From the cell containing the given text, extract its center point as [X, Y] coordinate. 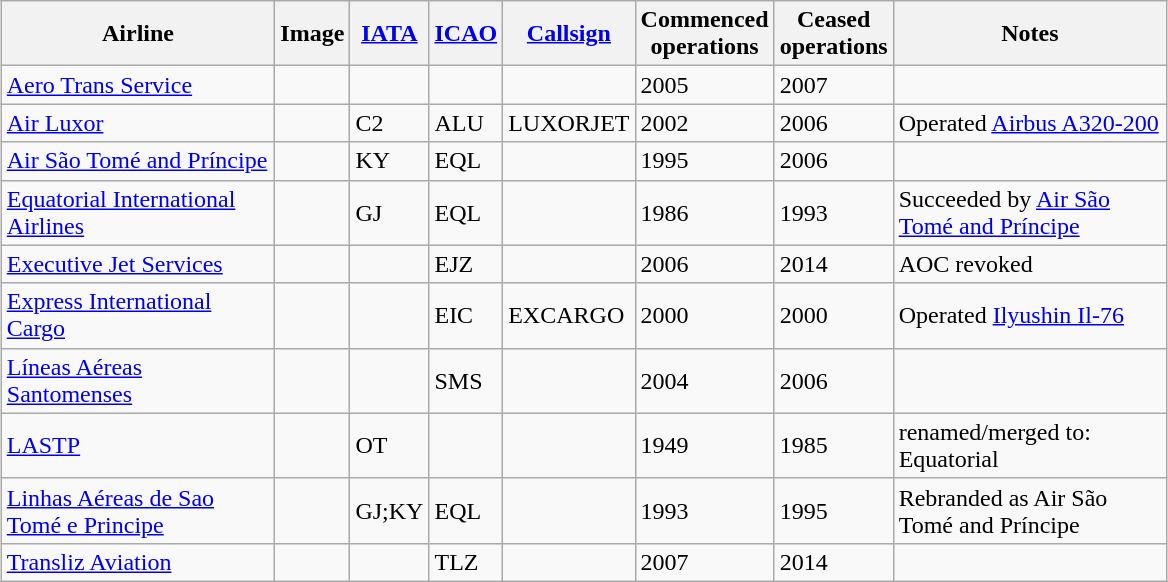
Linhas Aéreas de Sao Tomé e Principe [138, 510]
IATA [390, 34]
renamed/merged to: Equatorial [1030, 446]
LUXORJET [569, 123]
EJZ [466, 264]
2002 [704, 123]
Equatorial International Airlines [138, 212]
1949 [704, 446]
ALU [466, 123]
EIC [466, 316]
Express International Cargo [138, 316]
LASTP [138, 446]
Airline [138, 34]
GJ;KY [390, 510]
Ceasedoperations [834, 34]
Succeeded by Air São Tomé and Príncipe [1030, 212]
Transliz Aviation [138, 562]
2004 [704, 380]
Notes [1030, 34]
TLZ [466, 562]
EXCARGO [569, 316]
Rebranded as Air São Tomé and Príncipe [1030, 510]
2005 [704, 85]
AOC revoked [1030, 264]
KY [390, 161]
OT [390, 446]
SMS [466, 380]
Image [312, 34]
1985 [834, 446]
Commencedoperations [704, 34]
Air São Tomé and Príncipe [138, 161]
1986 [704, 212]
Operated Airbus A320-200 [1030, 123]
Callsign [569, 34]
C2 [390, 123]
Executive Jet Services [138, 264]
Operated Ilyushin Il-76 [1030, 316]
Líneas Aéreas Santomenses [138, 380]
ICAO [466, 34]
GJ [390, 212]
Aero Trans Service [138, 85]
Air Luxor [138, 123]
